Return (X, Y) of the center of cell containing provided text 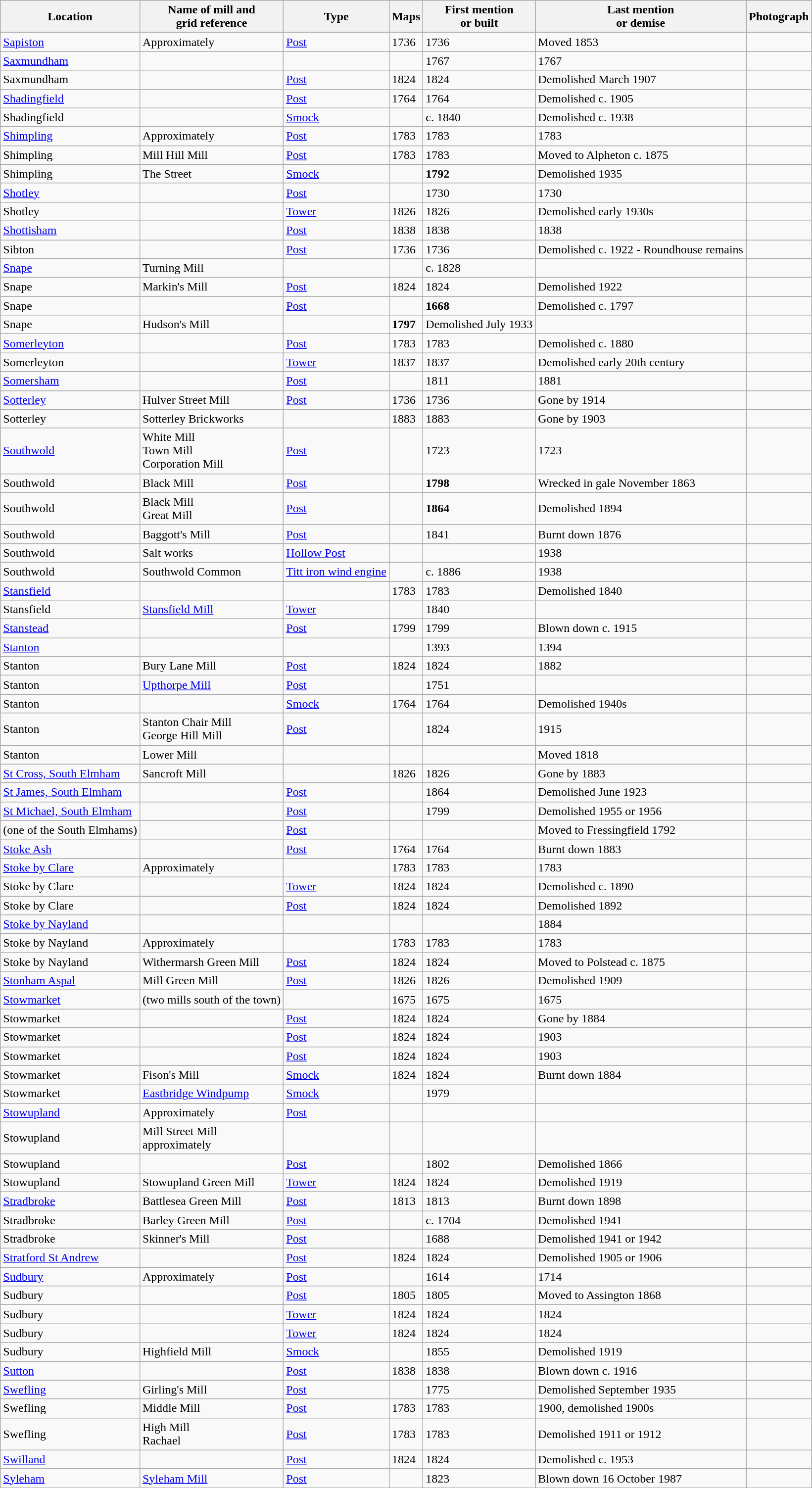
Syleham Mill (211, 1478)
Last mention or demise (641, 17)
Demolished 1840 (641, 590)
Demolished June 1923 (641, 792)
Demolished 1941 (641, 1220)
Stansfield Mill (211, 610)
Bury Lane Mill (211, 666)
Hudson's Mill (211, 325)
Middle Mill (211, 1408)
Burnt down 1883 (641, 849)
Upthorpe Mill (211, 685)
Turning Mill (211, 268)
1751 (479, 685)
Demolished c. 1905 (641, 98)
(one of the South Elmhams) (70, 830)
Demolished c. 1890 (641, 886)
Burnt down 1898 (641, 1201)
Barley Green Mill (211, 1220)
Demolished 1905 or 1906 (641, 1258)
Black Mill (211, 483)
Demolished c. 1880 (641, 343)
Demolished c. 1797 (641, 306)
Eastbridge Windpump (211, 1094)
Maps (406, 17)
1840 (479, 610)
Gone by 1883 (641, 773)
Demolished 1922 (641, 287)
1614 (479, 1277)
Demolished September 1935 (641, 1390)
1797 (406, 325)
High MillRachael (211, 1434)
Stowupland Green Mill (211, 1182)
1394 (641, 647)
Burnt down 1876 (641, 534)
1802 (479, 1163)
Baggott's Mill (211, 534)
c. 1828 (479, 268)
Wrecked in gale November 1863 (641, 483)
Markin's Mill (211, 287)
Moved 1818 (641, 755)
Hollow Post (336, 553)
Demolished March 1907 (641, 80)
1798 (479, 483)
1979 (479, 1094)
1881 (641, 381)
c. 1704 (479, 1220)
Southwold Common (211, 572)
c. 1840 (479, 117)
St James, South Elmham (70, 792)
Lower Mill (211, 755)
First mentionor built (479, 17)
Stanstead (70, 628)
1714 (641, 1277)
1823 (479, 1478)
Skinner's Mill (211, 1239)
Syleham (70, 1478)
Sapiston (70, 42)
Demolished 1894 (641, 509)
Sotterley Brickworks (211, 419)
Location (70, 17)
Moved to Alpheton c. 1875 (641, 155)
Stonham Aspal (70, 981)
Demolished c. 1953 (641, 1459)
Gone by 1914 (641, 400)
Mill Hill Mill (211, 155)
Sutton (70, 1371)
Black MillGreat Mill (211, 509)
Demolished 1866 (641, 1163)
St Cross, South Elmham (70, 773)
Highfield Mill (211, 1352)
Photograph (779, 17)
c. 1886 (479, 572)
Mill Green Mill (211, 981)
Blown down 16 October 1987 (641, 1478)
Demolished early 20th century (641, 362)
1792 (479, 174)
Demolished 1892 (641, 905)
Demolished c. 1938 (641, 117)
Sibton (70, 249)
Moved 1853 (641, 42)
Demolished July 1933 (479, 325)
Stanton Chair MillGeorge Hill Mill (211, 729)
1882 (641, 666)
Sancroft Mill (211, 773)
Battlesea Green Mill (211, 1201)
Girling's Mill (211, 1390)
1915 (641, 729)
Moved to Polstead c. 1875 (641, 962)
Stratford St Andrew (70, 1258)
Demolished 1911 or 1912 (641, 1434)
Moved to Assington 1868 (641, 1296)
Titt iron wind engine (336, 572)
1688 (479, 1239)
1855 (479, 1352)
Moved to Fressingfield 1792 (641, 830)
Blown down c. 1916 (641, 1371)
Burnt down 1884 (641, 1075)
Blown down c. 1915 (641, 628)
St Michael, South Elmham (70, 811)
Demolished 1955 or 1956 (641, 811)
Hulver Street Mill (211, 400)
Gone by 1884 (641, 1018)
Demolished 1941 or 1942 (641, 1239)
Withermarsh Green Mill (211, 962)
Demolished 1940s (641, 704)
1841 (479, 534)
Stoke Ash (70, 849)
Demolished c. 1922 - Roundhouse remains (641, 249)
Name of mill andgrid reference (211, 17)
1668 (479, 306)
Fison's Mill (211, 1075)
(two mills south of the town) (211, 1000)
1884 (641, 924)
Gone by 1903 (641, 419)
Type (336, 17)
1775 (479, 1390)
Demolished 1935 (641, 174)
Salt works (211, 553)
1900, demolished 1900s (641, 1408)
1393 (479, 647)
1811 (479, 381)
Somersham (70, 381)
Demolished 1909 (641, 981)
The Street (211, 174)
Mill Street Millapproximately (211, 1138)
White MillTown MillCorporation Mill (211, 451)
Demolished early 1930s (641, 211)
Swilland (70, 1459)
Shottisham (70, 230)
